Detect which cell encompasses the target text, then output its (X, Y) center coordinate. 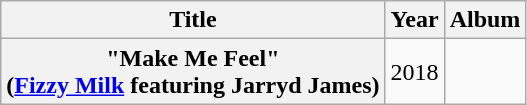
Year (414, 20)
2018 (414, 72)
Album (485, 20)
"Make Me Feel"(Fizzy Milk featuring Jarryd James) (193, 72)
Title (193, 20)
